Provide the [x, y] coordinate of the cell's center where the given text is located.  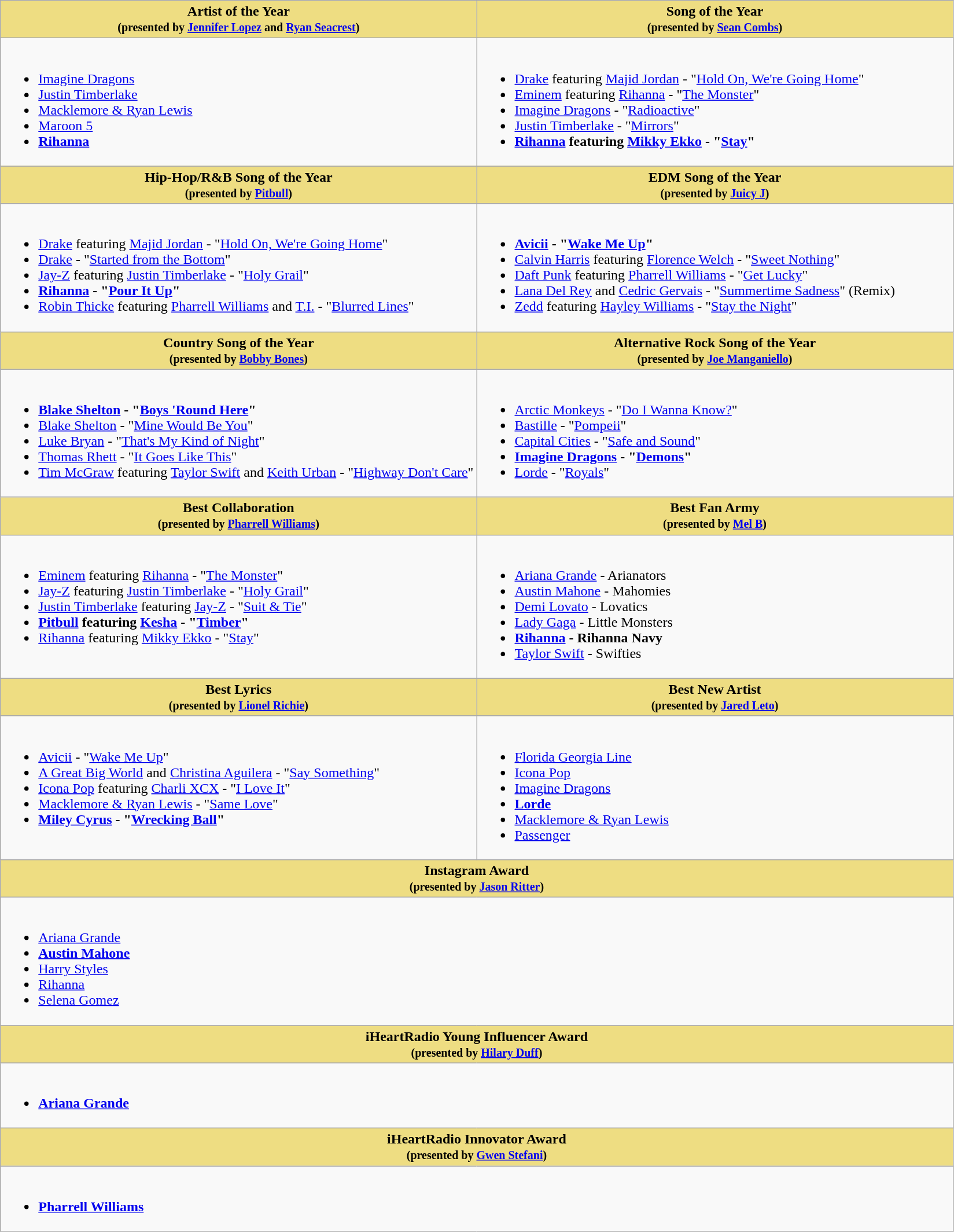
Best Lyrics(presented by Lionel Richie) [238, 697]
Hip-Hop/R&B Song of the Year(presented by Pitbull) [238, 185]
Country Song of the Year(presented by Bobby Bones) [238, 351]
Florida Georgia LineIcona PopImagine Dragons LordeMacklemore & Ryan LewisPassenger [715, 788]
Pharrell Williams [477, 1199]
Ariana Grande Austin MahoneHarry StylesRihannaSelena Gomez [477, 961]
Best New Artist(presented by Jared Leto) [715, 697]
Imagine DragonsJustin TimberlakeMacklemore & Ryan LewisMaroon 5 Rihanna [238, 102]
EDM Song of the Year(presented by Juicy J) [715, 185]
Best Fan Army(presented by Mel B) [715, 516]
Alternative Rock Song of the Year(presented by Joe Manganiello) [715, 351]
Ariana Grande [477, 1096]
Ariana Grande - ArianatorsAustin Mahone - MahomiesDemi Lovato - LovaticsLady Gaga - Little Monsters Rihanna - Rihanna NavyTaylor Swift - Swifties [715, 606]
Arctic Monkeys - "Do I Wanna Know?"Bastille - "Pompeii"Capital Cities - "Safe and Sound" Imagine Dragons - "Demons"Lorde - "Royals" [715, 433]
iHeartRadio Innovator Award(presented by Gwen Stefani) [477, 1147]
iHeartRadio Young Influencer Award(presented by Hilary Duff) [477, 1044]
Song of the Year(presented by Sean Combs) [715, 20]
Best Collaboration(presented by Pharrell Williams) [238, 516]
Artist of the Year(presented by Jennifer Lopez and Ryan Seacrest) [238, 20]
Instagram Award(presented by Jason Ritter) [477, 878]
